Scan for the cell matching the given text and deliver its (X, Y) coordinate at center. 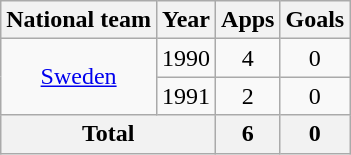
Total (108, 134)
1990 (186, 58)
Year (186, 20)
1991 (186, 96)
2 (248, 96)
Apps (248, 20)
Sweden (79, 77)
6 (248, 134)
National team (79, 20)
Goals (315, 20)
4 (248, 58)
